From the cell containing the given text, extract its center point as [x, y] coordinate. 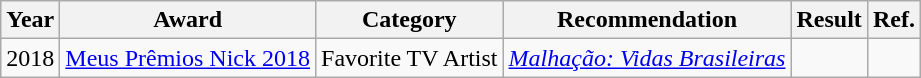
Year [30, 20]
Award [188, 20]
Malhação: Vidas Brasileiras [647, 58]
2018 [30, 58]
Meus Prêmios Nick 2018 [188, 58]
Favorite TV Artist [410, 58]
Category [410, 20]
Result [829, 20]
Recommendation [647, 20]
Ref. [894, 20]
